Return (X, Y) of the center of cell containing provided text 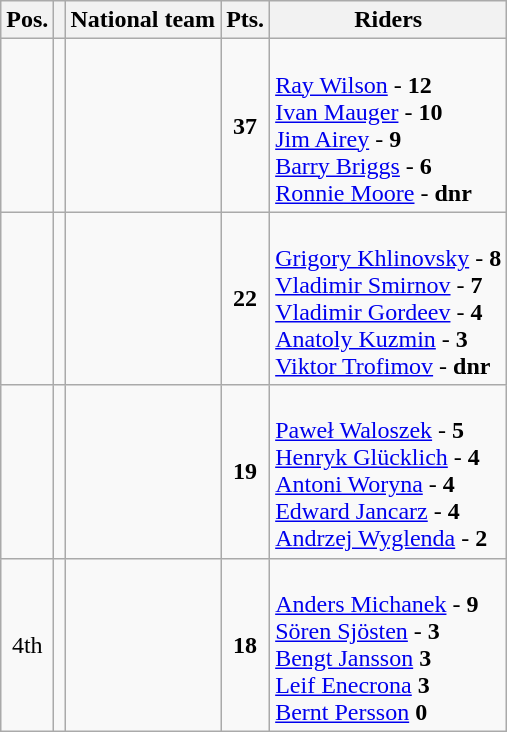
4th (28, 644)
22 (246, 298)
Grigory Khlinovsky - 8 Vladimir Smirnov - 7 Vladimir Gordeev - 4 Anatoly Kuzmin - 3 Viktor Trofimov - dnr (388, 298)
Ray Wilson - 12 Ivan Mauger - 10 Jim Airey - 9 Barry Briggs - 6 Ronnie Moore - dnr (388, 126)
18 (246, 644)
Paweł Waloszek - 5 Henryk Glücklich - 4 Antoni Woryna - 4 Edward Jancarz - 4 Andrzej Wyglenda - 2 (388, 472)
Pts. (246, 20)
Anders Michanek - 9 Sören Sjösten - 3 Bengt Jansson 3 Leif Enecrona 3 Bernt Persson 0 (388, 644)
37 (246, 126)
19 (246, 472)
Pos. (28, 20)
Riders (388, 20)
National team (143, 20)
